Provide the (x, y) coordinate of the cell's center where the given text is located.  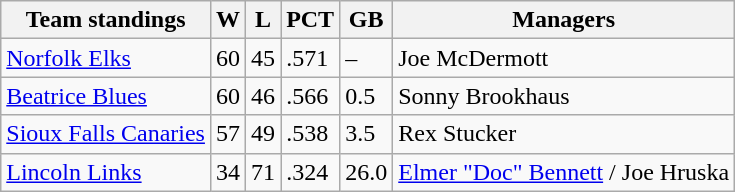
W (228, 20)
Joe McDermott (564, 58)
Lincoln Links (106, 172)
45 (264, 58)
Beatrice Blues (106, 96)
0.5 (366, 96)
Elmer "Doc" Bennett / Joe Hruska (564, 172)
GB (366, 20)
.538 (310, 134)
– (366, 58)
46 (264, 96)
.566 (310, 96)
.324 (310, 172)
49 (264, 134)
Team standings (106, 20)
Managers (564, 20)
Sioux Falls Canaries (106, 134)
PCT (310, 20)
Sonny Brookhaus (564, 96)
3.5 (366, 134)
57 (228, 134)
34 (228, 172)
L (264, 20)
26.0 (366, 172)
Rex Stucker (564, 134)
71 (264, 172)
.571 (310, 58)
Norfolk Elks (106, 58)
